Scan for the cell matching the given text and deliver its [x, y] coordinate at center. 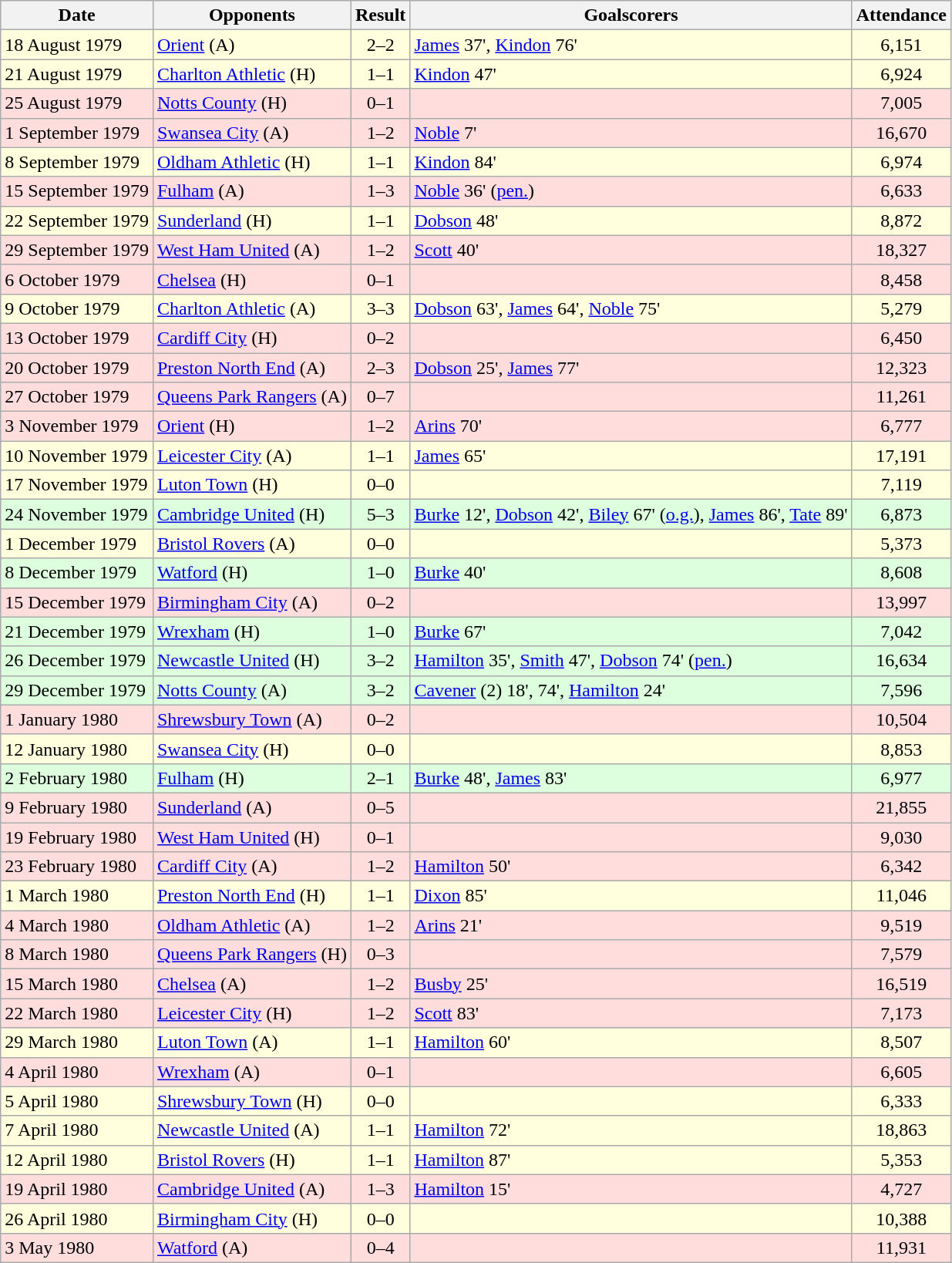
2–1 [380, 778]
Burke 12', Dobson 42', Biley 67' (o.g.), James 86', Tate 89' [631, 514]
7 April 1980 [77, 1130]
22 September 1979 [77, 221]
6,924 [901, 74]
8,872 [901, 221]
6,974 [901, 162]
7,119 [901, 485]
13 October 1979 [77, 338]
3 May 1980 [77, 1248]
Busby 25' [631, 984]
18,327 [901, 250]
7,173 [901, 1013]
25 August 1979 [77, 103]
18,863 [901, 1130]
Birmingham City (A) [251, 602]
17 November 1979 [77, 485]
8,853 [901, 749]
Cardiff City (A) [251, 867]
22 March 1980 [77, 1013]
Noble 36' (pen.) [631, 191]
Attendance [901, 15]
Cambridge United (H) [251, 514]
11,931 [901, 1248]
Queens Park Rangers (A) [251, 397]
5–3 [380, 514]
Dobson 48' [631, 221]
Hamilton 50' [631, 867]
Wrexham (H) [251, 631]
Burke 67' [631, 631]
Newcastle United (A) [251, 1130]
Watford (H) [251, 573]
Dobson 63', James 64', Noble 75' [631, 308]
West Ham United (A) [251, 250]
West Ham United (H) [251, 837]
5,373 [901, 544]
James 37', Kindon 76' [631, 45]
16,519 [901, 984]
6,777 [901, 426]
12 April 1980 [77, 1160]
Charlton Athletic (A) [251, 308]
Dixon 85' [631, 896]
7,579 [901, 955]
Kindon 84' [631, 162]
8 March 1980 [77, 955]
7,596 [901, 690]
29 March 1980 [77, 1042]
6,873 [901, 514]
15 December 1979 [77, 602]
10 November 1979 [77, 456]
Arins 70' [631, 426]
7,042 [901, 631]
1 January 1980 [77, 719]
Luton Town (H) [251, 485]
Hamilton 72' [631, 1130]
Hamilton 35', Smith 47', Dobson 74' (pen.) [631, 661]
Cambridge United (A) [251, 1189]
Scott 83' [631, 1013]
6,342 [901, 867]
Cardiff City (H) [251, 338]
0–7 [380, 397]
9,519 [901, 925]
4 March 1980 [77, 925]
24 November 1979 [77, 514]
6,333 [901, 1101]
2–3 [380, 368]
Oldham Athletic (H) [251, 162]
1 March 1980 [77, 896]
2 February 1980 [77, 778]
Date [77, 15]
Newcastle United (H) [251, 661]
29 December 1979 [77, 690]
Shrewsbury Town (H) [251, 1101]
Oldham Athletic (A) [251, 925]
Leicester City (H) [251, 1013]
8,507 [901, 1042]
Notts County (A) [251, 690]
6,977 [901, 778]
James 65' [631, 456]
Scott 40' [631, 250]
Noble 7' [631, 133]
1 December 1979 [77, 544]
26 April 1980 [77, 1218]
9,030 [901, 837]
10,388 [901, 1218]
8,608 [901, 573]
15 September 1979 [77, 191]
Preston North End (H) [251, 896]
18 August 1979 [77, 45]
5 April 1980 [77, 1101]
15 March 1980 [77, 984]
3–3 [380, 308]
Orient (A) [251, 45]
Chelsea (H) [251, 279]
Result [380, 15]
Burke 48', James 83' [631, 778]
11,261 [901, 397]
Luton Town (A) [251, 1042]
29 September 1979 [77, 250]
6,450 [901, 338]
Bristol Rovers (H) [251, 1160]
13,997 [901, 602]
9 February 1980 [77, 807]
Shrewsbury Town (A) [251, 719]
0–3 [380, 955]
Hamilton 15' [631, 1189]
6,633 [901, 191]
Hamilton 87' [631, 1160]
17,191 [901, 456]
6,605 [901, 1072]
Watford (A) [251, 1248]
Sunderland (H) [251, 221]
16,670 [901, 133]
2–2 [380, 45]
0–4 [380, 1248]
16,634 [901, 661]
26 December 1979 [77, 661]
6,151 [901, 45]
21 August 1979 [77, 74]
8 December 1979 [77, 573]
10,504 [901, 719]
Notts County (H) [251, 103]
19 February 1980 [77, 837]
19 April 1980 [77, 1189]
Preston North End (A) [251, 368]
12,323 [901, 368]
Charlton Athletic (H) [251, 74]
20 October 1979 [77, 368]
0–5 [380, 807]
9 October 1979 [77, 308]
Swansea City (A) [251, 133]
Fulham (A) [251, 191]
23 February 1980 [77, 867]
Goalscorers [631, 15]
12 January 1980 [77, 749]
4 April 1980 [77, 1072]
Kindon 47' [631, 74]
Burke 40' [631, 573]
Queens Park Rangers (H) [251, 955]
Wrexham (A) [251, 1072]
Dobson 25', James 77' [631, 368]
8,458 [901, 279]
4,727 [901, 1189]
21,855 [901, 807]
Chelsea (A) [251, 984]
1 September 1979 [77, 133]
Swansea City (H) [251, 749]
6 October 1979 [77, 279]
3 November 1979 [77, 426]
Leicester City (A) [251, 456]
Arins 21' [631, 925]
8 September 1979 [77, 162]
21 December 1979 [77, 631]
27 October 1979 [77, 397]
Orient (H) [251, 426]
Hamilton 60' [631, 1042]
Sunderland (A) [251, 807]
Cavener (2) 18', 74', Hamilton 24' [631, 690]
Opponents [251, 15]
5,353 [901, 1160]
11,046 [901, 896]
Bristol Rovers (A) [251, 544]
Birmingham City (H) [251, 1218]
Fulham (H) [251, 778]
5,279 [901, 308]
7,005 [901, 103]
